Determine the (X, Y) coordinate at the center of the cell enclosing the given text.  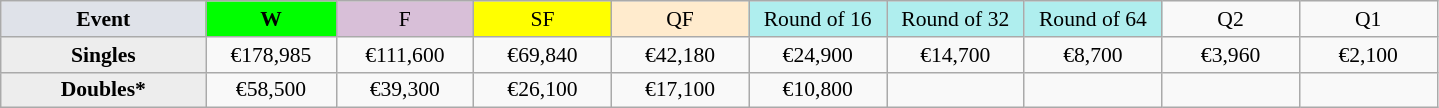
€10,800 (818, 90)
Round of 64 (1093, 19)
€111,600 (405, 55)
€178,985 (271, 55)
€8,700 (1093, 55)
Event (104, 19)
Round of 16 (818, 19)
F (405, 19)
SF (543, 19)
€14,700 (955, 55)
Q1 (1368, 19)
QF (680, 19)
€2,100 (1368, 55)
€24,900 (818, 55)
€3,960 (1231, 55)
€39,300 (405, 90)
€17,100 (680, 90)
€42,180 (680, 55)
Round of 32 (955, 19)
Q2 (1231, 19)
€26,100 (543, 90)
Doubles* (104, 90)
€58,500 (271, 90)
Singles (104, 55)
€69,840 (543, 55)
W (271, 19)
